From the cell containing the given text, extract its center point as [X, Y] coordinate. 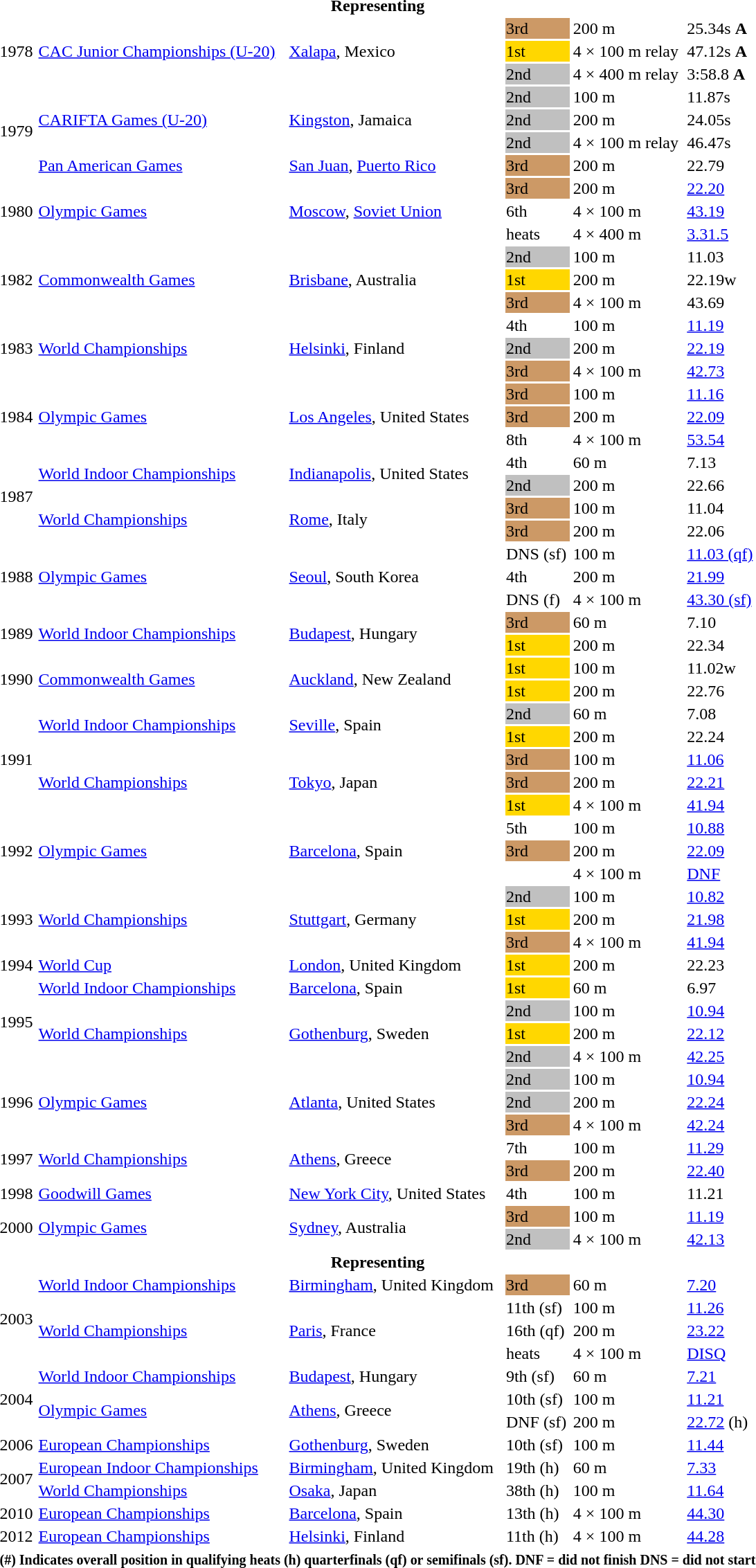
Rome, Italy [395, 519]
4 × 400 m [627, 234]
European Indoor Championships [162, 1468]
9th (sf) [537, 1376]
Brisbane, Australia [395, 280]
Osaka, Japan [395, 1490]
CARIFTA Games (U-20) [162, 120]
DNF (sf) [537, 1422]
5th [537, 828]
11th (sf) [537, 1308]
Seoul, South Korea [395, 577]
19th (h) [537, 1468]
DNS (sf) [537, 554]
New York City, United States [395, 1193]
Pan American Games [162, 165]
4 × 400 m relay [627, 74]
7th [537, 1148]
11th (h) [537, 1536]
London, United Kingdom [395, 965]
Indianapolis, United States [395, 474]
Los Angeles, United States [395, 417]
6th [537, 211]
Tokyo, Japan [395, 782]
Xalapa, Mexico [395, 51]
Sydney, Australia [395, 1228]
13th (h) [537, 1513]
Paris, France [395, 1331]
8th [537, 440]
Atlanta, United States [395, 1102]
DNS (f) [537, 600]
16th (qf) [537, 1331]
World Cup [162, 965]
Stuttgart, Germany [395, 919]
San Juan, Puerto Rico [395, 165]
Goodwill Games [162, 1193]
CAC Junior Championships (U-20) [162, 51]
Moscow, Soviet Union [395, 211]
Seville, Spain [395, 726]
Kingston, Jamaica [395, 120]
Auckland, New Zealand [395, 680]
38th (h) [537, 1490]
